From the cell containing the given text, extract its center point as (X, Y) coordinate. 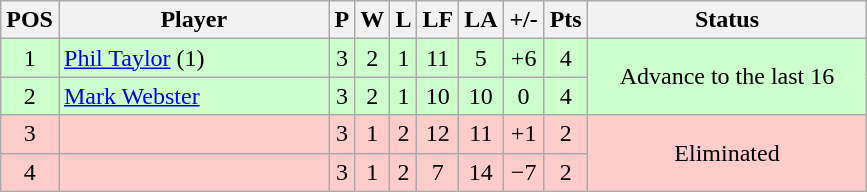
Mark Webster (194, 96)
W (372, 20)
0 (524, 96)
Pts (566, 20)
Phil Taylor (1) (194, 58)
LA (481, 20)
7 (438, 172)
+6 (524, 58)
−7 (524, 172)
LF (438, 20)
POS (30, 20)
P (342, 20)
Status (727, 20)
5 (481, 58)
Player (194, 20)
+1 (524, 134)
L (404, 20)
14 (481, 172)
12 (438, 134)
+/- (524, 20)
Advance to the last 16 (727, 77)
Eliminated (727, 153)
